Output the [x, y] coordinate of the center of the cell containing the given text.  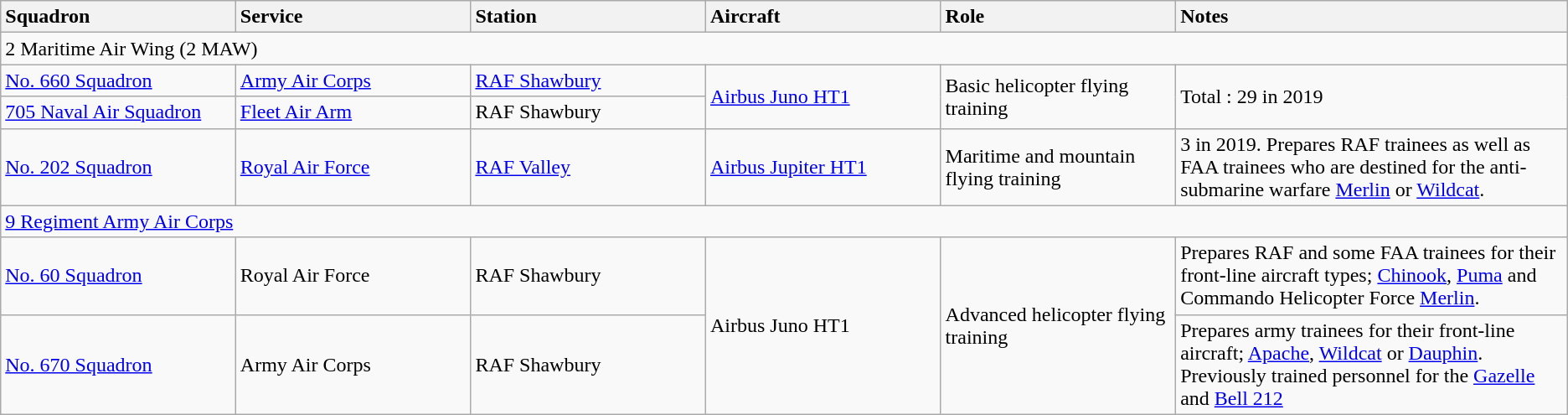
RAF Valley [588, 167]
2 Maritime Air Wing (2 MAW) [784, 49]
No. 202 Squadron [119, 167]
No. 660 Squadron [119, 80]
Squadron [119, 17]
9 Regiment Army Air Corps [784, 221]
Notes [1372, 17]
Prepares RAF and some FAA trainees for their front-line aircraft types; Chinook, Puma and Commando Helicopter Force Merlin. [1372, 276]
No. 670 Squadron [119, 364]
Airbus Jupiter HT1 [823, 167]
Advanced helicopter flying training [1059, 325]
705 Naval Air Squadron [119, 112]
Fleet Air Arm [353, 112]
Station [588, 17]
3 in 2019. Prepares RAF trainees as well as FAA trainees who are destined for the anti-submarine warfare Merlin or Wildcat. [1372, 167]
Aircraft [823, 17]
Basic helicopter flying training [1059, 96]
Maritime and mountain flying training [1059, 167]
Service [353, 17]
No. 60 Squadron [119, 276]
Role [1059, 17]
Total : 29 in 2019 [1372, 96]
Prepares army trainees for their front-line aircraft; Apache, Wildcat or Dauphin. Previously trained personnel for the Gazelle and Bell 212 [1372, 364]
